Output the [x, y] coordinate of the center of the cell containing the given text.  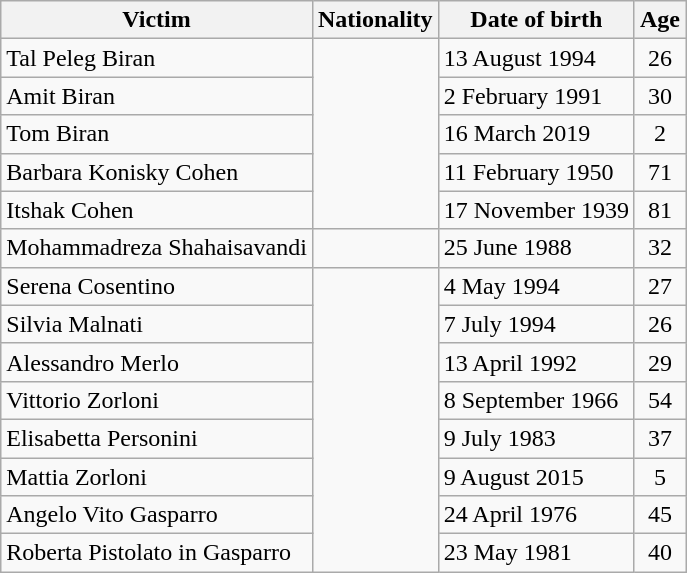
Itshak Cohen [157, 210]
32 [660, 248]
24 April 1976 [536, 515]
Mohammadreza Shahaisavandi [157, 248]
Barbara Konisky Cohen [157, 172]
Elisabetta Personini [157, 438]
27 [660, 286]
Amit Biran [157, 96]
2 February 1991 [536, 96]
Serena Cosentino [157, 286]
81 [660, 210]
45 [660, 515]
54 [660, 400]
Victim [157, 20]
25 June 1988 [536, 248]
Angelo Vito Gasparro [157, 515]
2 [660, 134]
Age [660, 20]
13 April 1992 [536, 362]
Date of birth [536, 20]
Nationality [375, 20]
9 August 2015 [536, 477]
23 May 1981 [536, 553]
Silvia Malnati [157, 324]
16 March 2019 [536, 134]
Roberta Pistolato in Gasparro [157, 553]
17 November 1939 [536, 210]
4 May 1994 [536, 286]
29 [660, 362]
Mattia Zorloni [157, 477]
71 [660, 172]
Tal Peleg Biran [157, 58]
5 [660, 477]
30 [660, 96]
37 [660, 438]
9 July 1983 [536, 438]
13 August 1994 [536, 58]
11 February 1950 [536, 172]
7 July 1994 [536, 324]
8 September 1966 [536, 400]
Tom Biran [157, 134]
Alessandro Merlo [157, 362]
40 [660, 553]
Vittorio Zorloni [157, 400]
